Determine the (X, Y) coordinate at the center of the cell enclosing the given text.  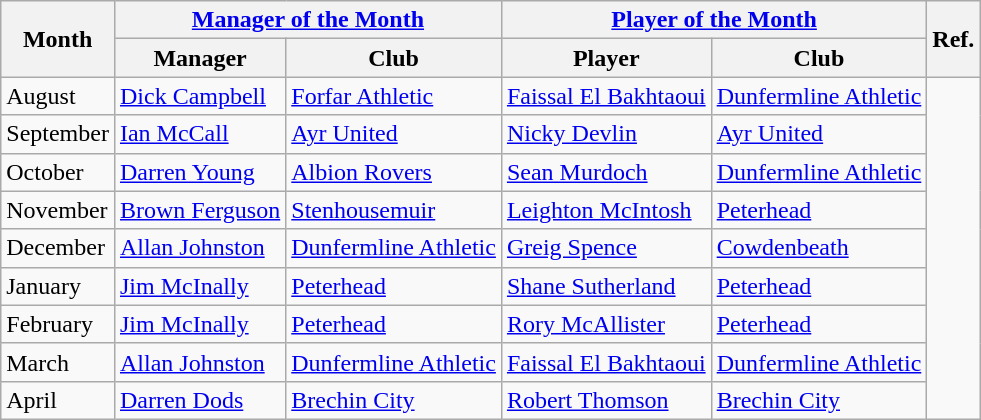
Brown Ferguson (200, 210)
January (58, 286)
October (58, 172)
Dick Campbell (200, 96)
March (58, 362)
Manager of the Month (308, 20)
August (58, 96)
Manager (200, 58)
Sean Murdoch (606, 172)
Cowdenbeath (819, 248)
Stenhousemuir (394, 210)
Albion Rovers (394, 172)
Player (606, 58)
Robert Thomson (606, 400)
Month (58, 39)
Player of the Month (714, 20)
Darren Young (200, 172)
Ian McCall (200, 134)
Greig Spence (606, 248)
Leighton McIntosh (606, 210)
Ref. (954, 39)
Darren Dods (200, 400)
Forfar Athletic (394, 96)
February (58, 324)
Nicky Devlin (606, 134)
November (58, 210)
Rory McAllister (606, 324)
September (58, 134)
April (58, 400)
Shane Sutherland (606, 286)
December (58, 248)
